Determine the (X, Y) coordinate at the center of the cell enclosing the given text.  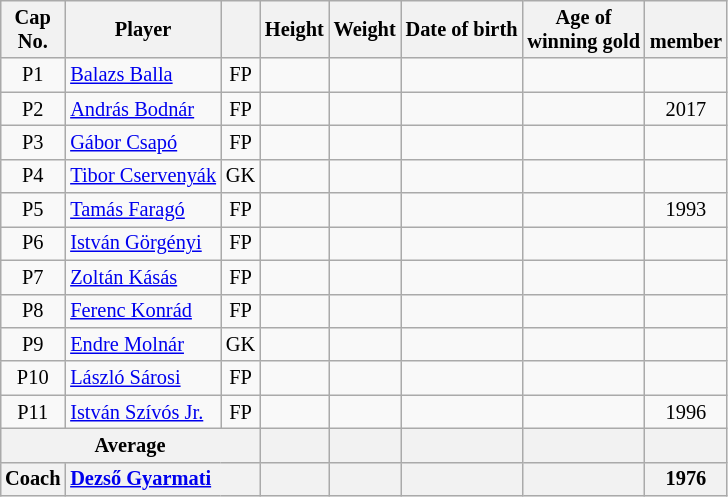
Zoltán Kásás (143, 277)
Endre Molnár (143, 344)
1996 (686, 412)
P8 (32, 311)
Date of birth (462, 29)
member (686, 29)
Coach (32, 479)
P10 (32, 378)
P5 (32, 210)
P2 (32, 109)
Ferenc Konrád (143, 311)
P3 (32, 142)
P11 (32, 412)
Balazs Balla (143, 75)
Height (294, 29)
P1 (32, 75)
Player (143, 29)
Dezső Gyarmati (162, 479)
P7 (32, 277)
P6 (32, 243)
László Sárosi (143, 378)
Tibor Cservenyák (143, 176)
Average (130, 445)
Age ofwinning gold (583, 29)
P9 (32, 344)
1976 (686, 479)
István Görgényi (143, 243)
2017 (686, 109)
1993 (686, 210)
CapNo. (32, 29)
Gábor Csapó (143, 142)
András Bodnár (143, 109)
Weight (365, 29)
P4 (32, 176)
Tamás Faragó (143, 210)
István Szívós Jr. (143, 412)
